Output the [x, y] coordinate of the center of the cell containing the given text.  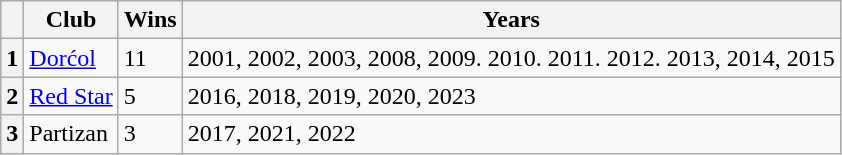
Partizan [71, 134]
2 [12, 96]
Red Star [71, 96]
Club [71, 20]
Dorćol [71, 58]
11 [150, 58]
2001, 2002, 2003, 2008, 2009. 2010. 2011. 2012. 2013, 2014, 2015 [511, 58]
2017, 2021, 2022 [511, 134]
5 [150, 96]
2016, 2018, 2019, 2020, 2023 [511, 96]
Wins [150, 20]
1 [12, 58]
Years [511, 20]
